Provide the (x, y) coordinate of the cell's center where the given text is located.  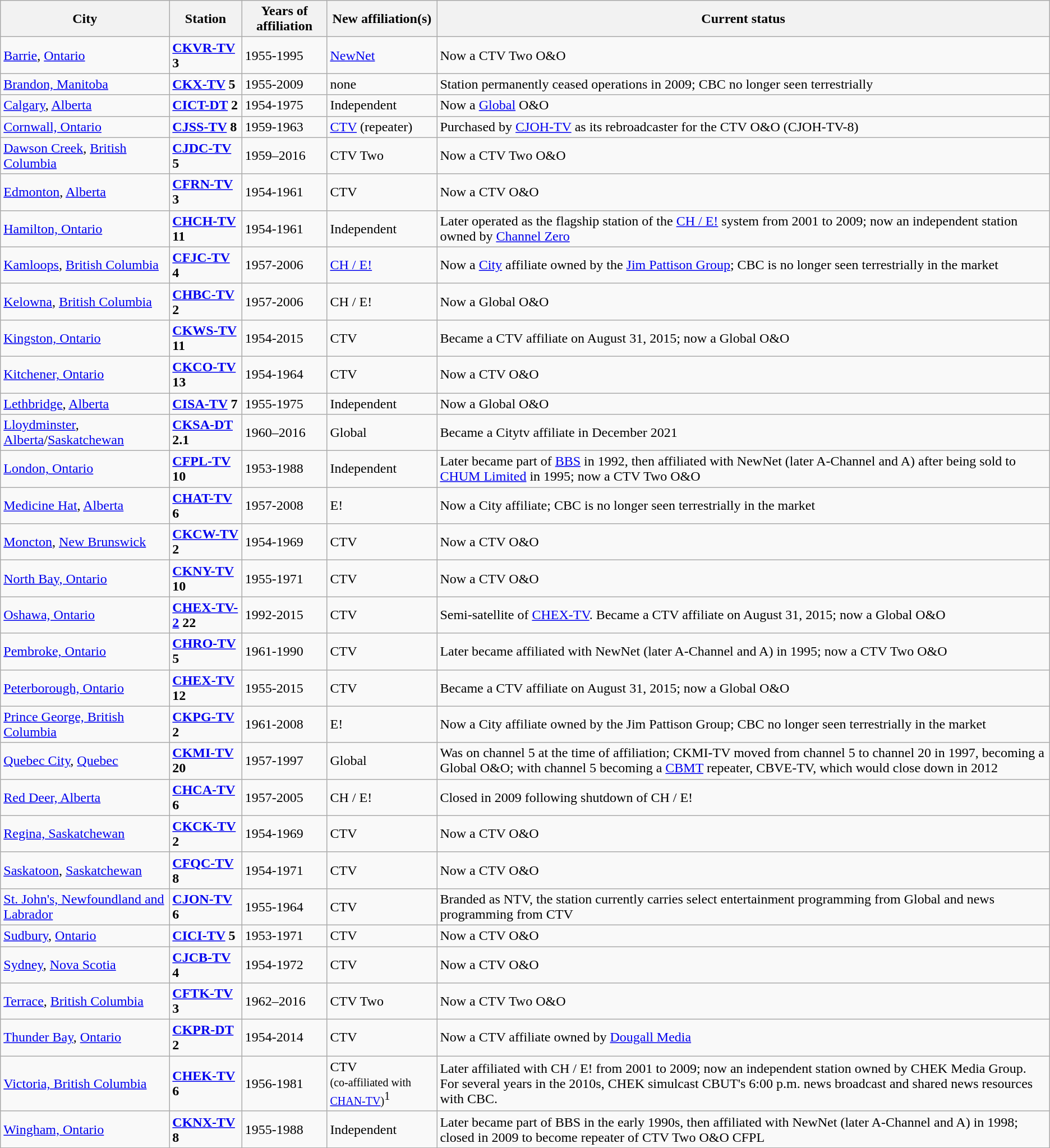
1992-2015 (284, 615)
1957-2008 (284, 506)
Sydney, Nova Scotia (85, 965)
CHRO-TV 5 (205, 652)
CJDC-TV 5 (205, 156)
Now a City affiliate; CBC is no longer seen terrestrially in the market (743, 506)
1954-1972 (284, 965)
Branded as NTV, the station currently carries select entertainment programming from Global and news programming from CTV (743, 906)
Kelowna, British Columbia (85, 302)
CJON-TV 6 (205, 906)
CHCA-TV 6 (205, 797)
CKWS-TV 11 (205, 338)
1954-1964 (284, 375)
CKPG-TV 2 (205, 725)
CKSA-DT 2.1 (205, 433)
Edmonton, Alberta (85, 192)
Hamilton, Ontario (85, 229)
Regina, Saskatchewan (85, 833)
CFQC-TV 8 (205, 870)
1961-2008 (284, 725)
Moncton, New Brunswick (85, 542)
Calgary, Alberta (85, 105)
Later became affiliated with NewNet (later A-Channel and A) in 1995; now a CTV Two O&O (743, 652)
Terrace, British Columbia (85, 1002)
Now a City affiliate owned by the Jim Pattison Group; CBC no longer seen terrestrially in the market (743, 725)
Station (205, 19)
Now a CTV affiliate owned by Dougall Media (743, 1038)
CKX-TV 5 (205, 84)
CKCK-TV 2 (205, 833)
CKNY-TV 10 (205, 579)
North Bay, Ontario (85, 579)
Years of affiliation (284, 19)
CJSS-TV 8 (205, 127)
St. John's, Newfoundland and Labrador (85, 906)
New affiliation(s) (382, 19)
Medicine Hat, Alberta (85, 506)
Became a Citytv affiliate in December 2021 (743, 433)
Barrie, Ontario (85, 55)
CKMI-TV 20 (205, 760)
CHBC-TV 2 (205, 302)
1960–2016 (284, 433)
Brandon, Manitoba (85, 84)
1954-1975 (284, 105)
CICT-DT 2 (205, 105)
Oshawa, Ontario (85, 615)
1955-1971 (284, 579)
Now a City affiliate owned by the Jim Pattison Group; CBC is no longer seen terrestrially in the market (743, 265)
Station permanently ceased operations in 2009; CBC no longer seen terrestrially (743, 84)
Lloydminster, Alberta/Saskatchewan (85, 433)
City (85, 19)
CHAT-TV 6 (205, 506)
CKCW-TV 2 (205, 542)
CKCO-TV 13 (205, 375)
CFPL-TV 10 (205, 469)
Cornwall, Ontario (85, 127)
1956-1981 (284, 1084)
1959-1963 (284, 127)
Closed in 2009 following shutdown of CH / E! (743, 797)
1959–2016 (284, 156)
1962–2016 (284, 1002)
CHEK-TV 6 (205, 1084)
1953-1988 (284, 469)
1955-1975 (284, 403)
1954-2015 (284, 338)
CKNX-TV 8 (205, 1129)
1954-2014 (284, 1038)
CHCH-TV 11 (205, 229)
CJCB-TV 4 (205, 965)
CFJC-TV 4 (205, 265)
CTV(co-affiliated with CHAN-TV)1 (382, 1084)
Prince George, British Columbia (85, 725)
1955-2009 (284, 84)
Purchased by CJOH-TV as its rebroadcaster for the CTV O&O (CJOH-TV-8) (743, 127)
CFRN-TV 3 (205, 192)
CISA-TV 7 (205, 403)
1955-2015 (284, 688)
CKPR-DT 2 (205, 1038)
1957-2005 (284, 797)
Sudbury, Ontario (85, 935)
1957-1997 (284, 760)
1961-1990 (284, 652)
1955-1964 (284, 906)
Saskatoon, Saskatchewan (85, 870)
Lethbridge, Alberta (85, 403)
none (382, 84)
London, Ontario (85, 469)
Kingston, Ontario (85, 338)
Later operated as the flagship station of the CH / E! system from 2001 to 2009; now an independent station owned by Channel Zero (743, 229)
CICI-TV 5 (205, 935)
Kamloops, British Columbia (85, 265)
CTV (repeater) (382, 127)
Semi-satellite of CHEX-TV. Became a CTV affiliate on August 31, 2015; now a Global O&O (743, 615)
Current status (743, 19)
Red Deer, Alberta (85, 797)
CHEX-TV 12 (205, 688)
1955-1995 (284, 55)
Wingham, Ontario (85, 1129)
CHEX-TV-2 22 (205, 615)
Thunder Bay, Ontario (85, 1038)
Quebec City, Quebec (85, 760)
1954-1971 (284, 870)
Peterborough, Ontario (85, 688)
Dawson Creek, British Columbia (85, 156)
Later became part of BBS in 1992, then affiliated with NewNet (later A-Channel and A) after being sold to CHUM Limited in 1995; now a CTV Two O&O (743, 469)
1955-1988 (284, 1129)
Victoria, British Columbia (85, 1084)
NewNet (382, 55)
Pembroke, Ontario (85, 652)
1953-1971 (284, 935)
CKVR-TV 3 (205, 55)
CFTK-TV 3 (205, 1002)
Kitchener, Ontario (85, 375)
